Locate the cell with the specified text and output its (X, Y) center coordinate. 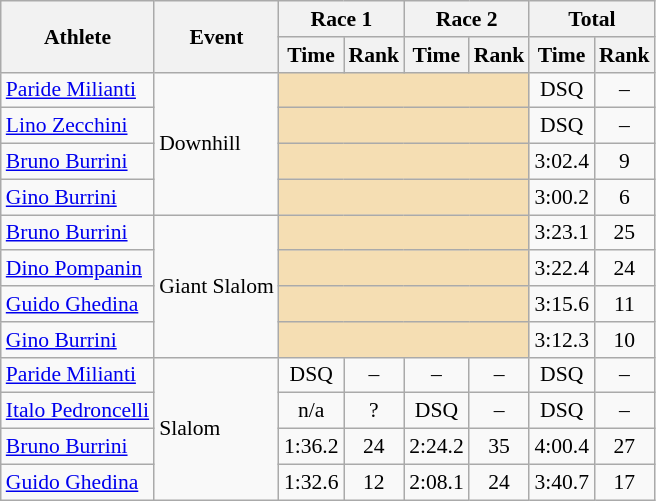
2:08.1 (436, 482)
3:12.3 (562, 340)
27 (624, 447)
3:22.4 (562, 269)
Athlete (78, 36)
3:15.6 (562, 304)
3:02.4 (562, 162)
10 (624, 340)
Downhill (216, 143)
4:00.4 (562, 447)
1:36.2 (312, 447)
Italo Pedroncelli (78, 411)
35 (500, 447)
Lino Zecchini (78, 126)
6 (624, 197)
3:23.1 (562, 233)
1:32.6 (312, 482)
25 (624, 233)
12 (374, 482)
Race 1 (342, 19)
Event (216, 36)
Dino Pompanin (78, 269)
9 (624, 162)
n/a (312, 411)
17 (624, 482)
Slalom (216, 428)
Total (592, 19)
11 (624, 304)
Race 2 (466, 19)
2:24.2 (436, 447)
3:00.2 (562, 197)
3:40.7 (562, 482)
? (374, 411)
Giant Slalom (216, 286)
